Capture the cell that displays the provided text and extract its [X, Y] central coordinate. 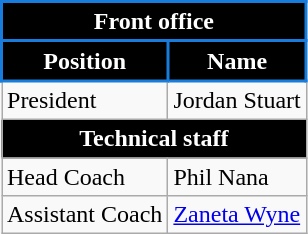
Zaneta Wyne [237, 215]
Name [237, 61]
Assistant Coach [85, 215]
Technical staff [154, 138]
Front office [154, 22]
Position [85, 61]
Phil Nana [237, 177]
Head Coach [85, 177]
President [85, 100]
Jordan Stuart [237, 100]
